Return [x, y] of the center of cell containing provided text 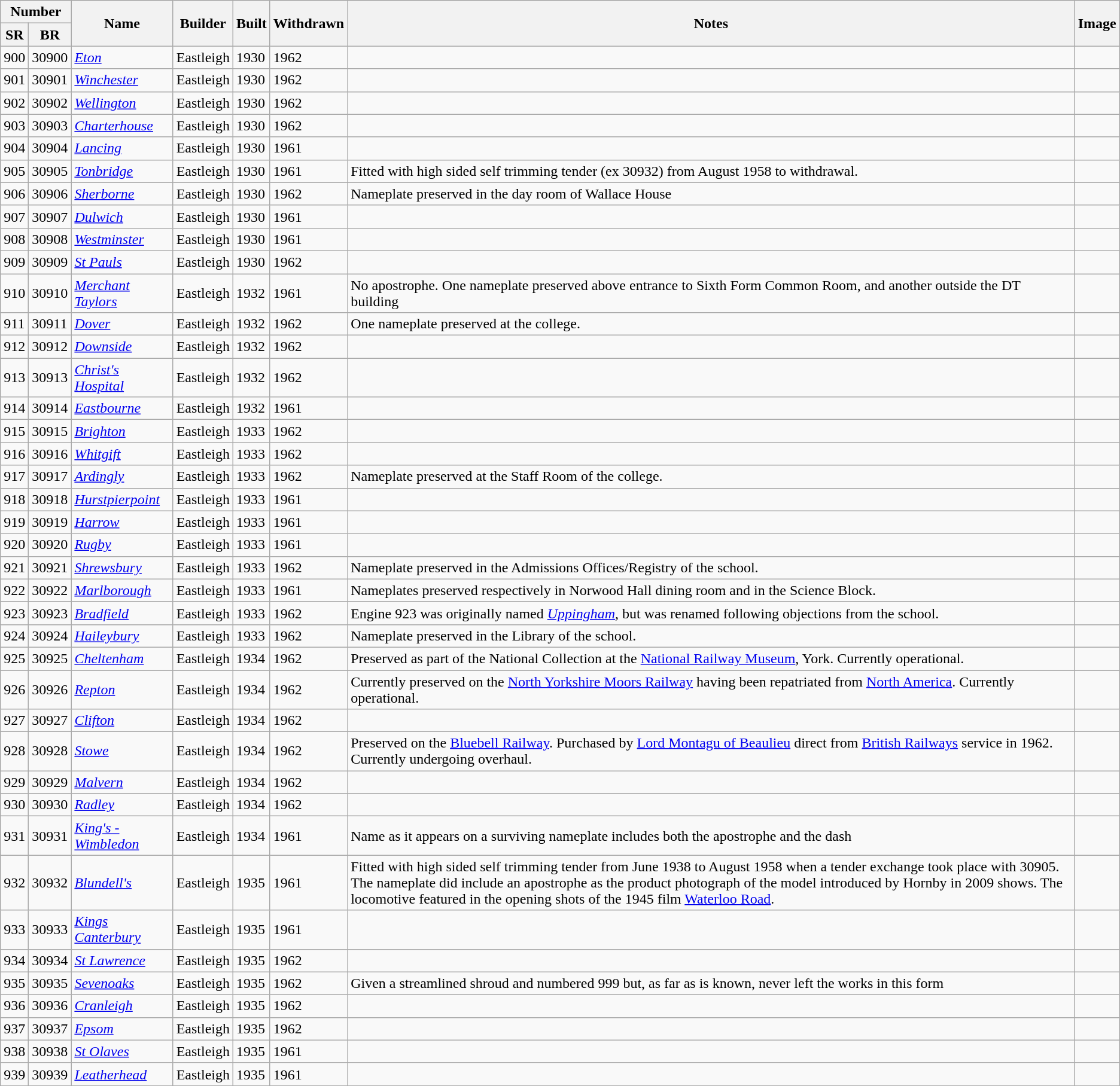
30907 [50, 216]
Nameplate preserved in the day room of Wallace House [711, 194]
30915 [50, 431]
30901 [50, 80]
30919 [50, 522]
Preserved on the Bluebell Railway. Purchased by Lord Montagu of Beaulieu direct from British Railways service in 1962. Currently undergoing overhaul. [711, 751]
Lancing [122, 148]
902 [14, 103]
Shrewsbury [122, 568]
Hurstpierpoint [122, 499]
Tonbridge [122, 171]
931 [14, 836]
30937 [50, 1029]
Leatherhead [122, 1074]
Nameplates preserved respectively in Norwood Hall dining room and in the Science Block. [711, 590]
30911 [50, 324]
Number [36, 12]
Engine 923 was originally named Uppingham, but was renamed following objections from the school. [711, 613]
934 [14, 960]
30917 [50, 477]
King's - Wimbledon [122, 836]
30921 [50, 568]
St Lawrence [122, 960]
935 [14, 983]
926 [14, 689]
30924 [50, 636]
30936 [50, 1006]
Repton [122, 689]
Epsom [122, 1029]
Sevenoaks [122, 983]
Harrow [122, 522]
Name as it appears on a surviving nameplate includes both the apostrophe and the dash [711, 836]
30909 [50, 262]
930 [14, 805]
30929 [50, 782]
30938 [50, 1051]
937 [14, 1029]
925 [14, 658]
Eton [122, 57]
900 [14, 57]
Kings Canterbury [122, 929]
Brighton [122, 431]
Name [122, 23]
Christ's Hospital [122, 378]
30918 [50, 499]
One nameplate preserved at the college. [711, 324]
30922 [50, 590]
901 [14, 80]
Charterhouse [122, 126]
Haileybury [122, 636]
Notes [711, 23]
Built [252, 23]
924 [14, 636]
Stowe [122, 751]
30933 [50, 929]
30925 [50, 658]
Withdrawn [309, 23]
Currently preserved on the North Yorkshire Moors Railway having been repatriated from North America. Currently operational. [711, 689]
30913 [50, 378]
Builder [203, 23]
913 [14, 378]
933 [14, 929]
St Pauls [122, 262]
928 [14, 751]
919 [14, 522]
30926 [50, 689]
Nameplate preserved at the Staff Room of the college. [711, 477]
Nameplate preserved in the Admissions Offices/Registry of the school. [711, 568]
914 [14, 408]
SR [14, 35]
30923 [50, 613]
Given a streamlined shroud and numbered 999 but, as far as is known, never left the works in this form [711, 983]
Cheltenham [122, 658]
922 [14, 590]
938 [14, 1051]
917 [14, 477]
30928 [50, 751]
30904 [50, 148]
923 [14, 613]
Bradfield [122, 613]
30935 [50, 983]
30932 [50, 883]
Merchant Taylors [122, 293]
30902 [50, 103]
908 [14, 239]
Dover [122, 324]
927 [14, 721]
30908 [50, 239]
939 [14, 1074]
Whitgift [122, 454]
921 [14, 568]
30906 [50, 194]
No apostrophe. One nameplate preserved above entrance to Sixth Form Common Room, and another outside the DT building [711, 293]
30927 [50, 721]
30931 [50, 836]
Blundell's [122, 883]
Downside [122, 347]
Westminster [122, 239]
Fitted with high sided self trimming tender (ex 30932) from August 1958 to withdrawal. [711, 171]
915 [14, 431]
910 [14, 293]
30910 [50, 293]
Sherborne [122, 194]
Ardingly [122, 477]
Preserved as part of the National Collection at the National Railway Museum, York. Currently operational. [711, 658]
932 [14, 883]
Eastbourne [122, 408]
929 [14, 782]
906 [14, 194]
Marlborough [122, 590]
30912 [50, 347]
904 [14, 148]
Nameplate preserved in the Library of the school. [711, 636]
909 [14, 262]
30920 [50, 545]
936 [14, 1006]
920 [14, 545]
30916 [50, 454]
30939 [50, 1074]
916 [14, 454]
30934 [50, 960]
Cranleigh [122, 1006]
30905 [50, 171]
St Olaves [122, 1051]
30903 [50, 126]
BR [50, 35]
918 [14, 499]
Malvern [122, 782]
Radley [122, 805]
Clifton [122, 721]
Rugby [122, 545]
30900 [50, 57]
Dulwich [122, 216]
912 [14, 347]
903 [14, 126]
Winchester [122, 80]
907 [14, 216]
Wellington [122, 103]
30914 [50, 408]
911 [14, 324]
Image [1097, 23]
905 [14, 171]
30930 [50, 805]
